Return the (X, Y) coordinate for the center point of the cell that contains the specified text.  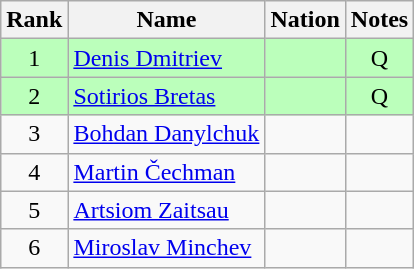
Nation (305, 20)
Miroslav Minchev (166, 248)
6 (34, 248)
Rank (34, 20)
Name (166, 20)
Sotirios Bretas (166, 96)
5 (34, 210)
Notes (379, 20)
Denis Dmitriev (166, 58)
Bohdan Danylchuk (166, 134)
4 (34, 172)
Martin Čechman (166, 172)
1 (34, 58)
3 (34, 134)
Artsiom Zaitsau (166, 210)
2 (34, 96)
